Provide the (X, Y) coordinate of the cell's center where the given text is located.  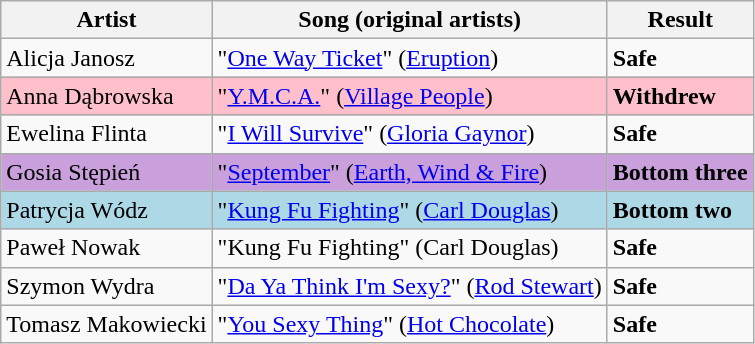
Bottom two (680, 210)
Artist (106, 20)
Alicja Janosz (106, 58)
Paweł Nowak (106, 248)
Result (680, 20)
"Y.M.C.A." (Village People) (410, 96)
Gosia Stępień (106, 172)
"You Sexy Thing" (Hot Chocolate) (410, 324)
Anna Dąbrowska (106, 96)
"Da Ya Think I'm Sexy?" (Rod Stewart) (410, 286)
Withdrew (680, 96)
"One Way Ticket" (Eruption) (410, 58)
Szymon Wydra (106, 286)
Patrycja Wódz (106, 210)
Ewelina Flinta (106, 134)
"I Will Survive" (Gloria Gaynor) (410, 134)
Song (original artists) (410, 20)
Bottom three (680, 172)
Tomasz Makowiecki (106, 324)
"September" (Earth, Wind & Fire) (410, 172)
